Search for the cell housing the specified text and yield its (x, y) center coordinate. 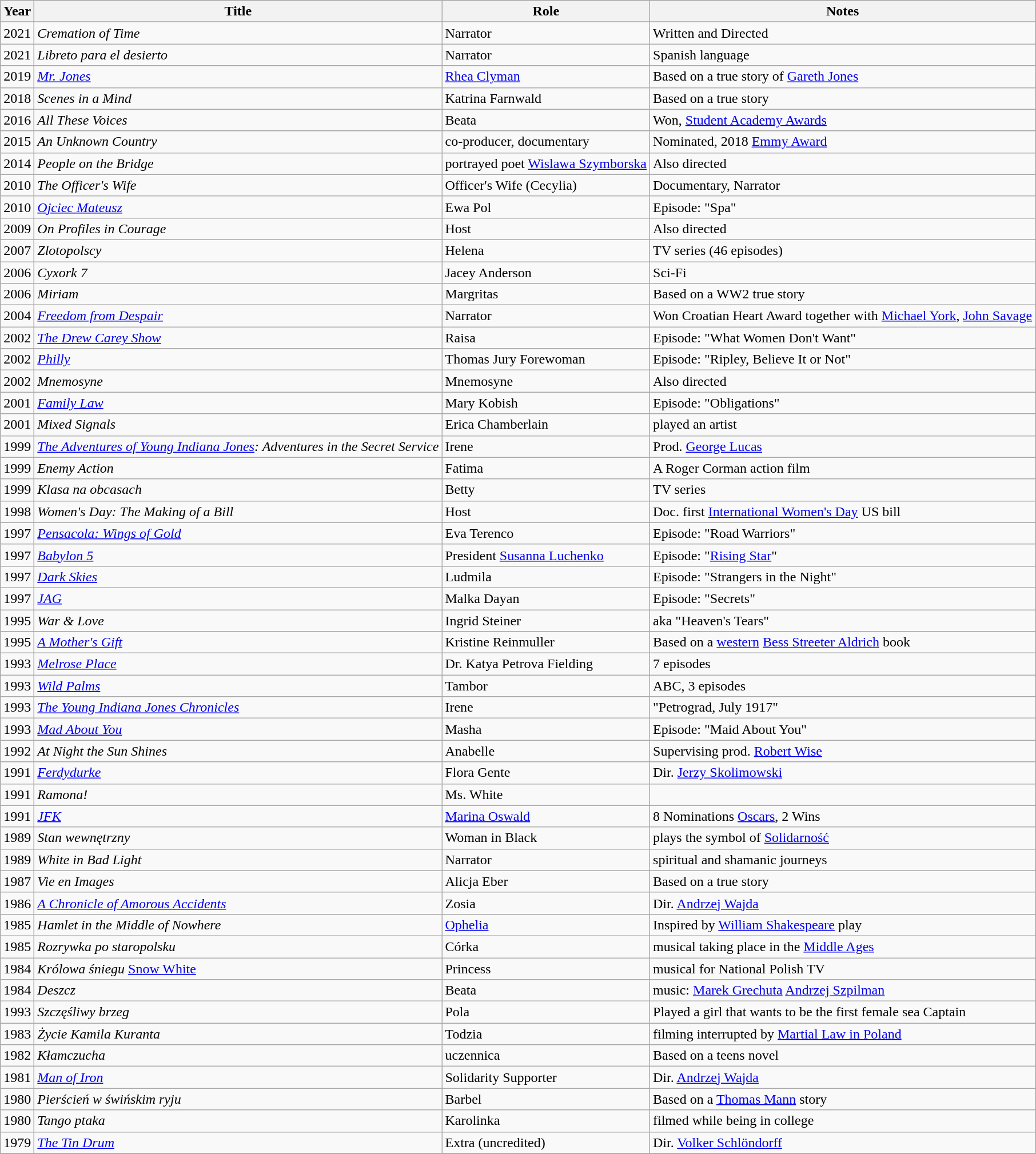
Kłamczucha (238, 1056)
2014 (17, 163)
Won, Student Academy Awards (843, 120)
Based on a true story of Gareth Jones (843, 77)
Babylon 5 (238, 555)
Episode: "Rising Star" (843, 555)
Based on a Thomas Mann story (843, 1099)
Helena (546, 250)
Ojciec Mateusz (238, 207)
Libreto para el desierto (238, 55)
2019 (17, 77)
JFK (238, 816)
Episode: "Maid About You" (843, 729)
Vie en Images (238, 881)
Eva Terenco (546, 533)
Masha (546, 729)
Cremation of Time (238, 33)
Written and Directed (843, 33)
2007 (17, 250)
Malka Dayan (546, 598)
Episode: "Spa" (843, 207)
Barbel (546, 1099)
All These Voices (238, 120)
Inspired by William Shakespeare play (843, 925)
Cyxork 7 (238, 273)
Prod. George Lucas (843, 446)
1992 (17, 751)
The Drew Carey Show (238, 338)
musical for National Polish TV (843, 969)
Flora Gente (546, 773)
Won Croatian Heart Award together with Michael York, John Savage (843, 316)
On Profiles in Courage (238, 229)
filming interrupted by Martial Law in Poland (843, 1034)
Year (17, 11)
Dr. Katya Petrova Fielding (546, 664)
spiritual and shamanic journeys (843, 860)
portrayed poet Wislawa Szymborska (546, 163)
1979 (17, 1143)
Princess (546, 969)
The Adventures of Young Indiana Jones: Adventures in the Secret Service (238, 446)
Freedom from Despair (238, 316)
Episode: "Road Warriors" (843, 533)
Tambor (546, 686)
Notes (843, 11)
Man of Iron (238, 1077)
Margritas (546, 294)
Melrose Place (238, 664)
Życie Kamila Kuranta (238, 1034)
Mary Kobish (546, 403)
Zlotopolscy (238, 250)
2009 (17, 229)
Episode: "What Women Don't Want" (843, 338)
1986 (17, 903)
ABC, 3 episodes (843, 686)
1998 (17, 512)
Córka (546, 947)
The Tin Drum (238, 1143)
Thomas Jury Forewoman (546, 360)
musical taking place in the Middle Ages (843, 947)
Solidarity Supporter (546, 1077)
TV series (46 episodes) (843, 250)
Based on a western Bess Streeter Aldrich book (843, 642)
1983 (17, 1034)
Spanish language (843, 55)
Mr. Jones (238, 77)
Pierścień w świńskim ryju (238, 1099)
Miriam (238, 294)
Królowa śniegu Snow White (238, 969)
Alicja Eber (546, 881)
Mad About You (238, 729)
Enemy Action (238, 468)
plays the symbol of Solidarność (843, 838)
Women's Day: The Making of a Bill (238, 512)
A Roger Corman action film (843, 468)
Based on a teens novel (843, 1056)
Fatima (546, 468)
Anabelle (546, 751)
2018 (17, 98)
Title (238, 11)
Nominated, 2018 Emmy Award (843, 142)
Dir. Volker Schlöndorff (843, 1143)
Mixed Signals (238, 425)
Jacey Anderson (546, 273)
8 Nominations Oscars, 2 Wins (843, 816)
Kristine Reinmuller (546, 642)
Sci-Fi (843, 273)
Marina Oswald (546, 816)
President Susanna Luchenko (546, 555)
Role (546, 11)
Rozrywka po staropolsku (238, 947)
played an artist (843, 425)
Doc. first International Women's Day US bill (843, 512)
Officer's Wife (Cecylia) (546, 185)
filmed while being in college (843, 1121)
The Officer's Wife (238, 185)
A Mother's Gift (238, 642)
Philly (238, 360)
TV series (843, 490)
Ewa Pol (546, 207)
A Chronicle of Amorous Accidents (238, 903)
Played a girl that wants to be the first female sea Captain (843, 1012)
Ferdydurke (238, 773)
Woman in Black (546, 838)
Ramona! (238, 794)
Episode: "Ripley, Believe It or Not" (843, 360)
aka "Heaven's Tears" (843, 620)
Katrina Farnwald (546, 98)
Ms. White (546, 794)
Based on a WW2 true story (843, 294)
Rhea Clyman (546, 77)
JAG (238, 598)
Erica Chamberlain (546, 425)
The Young Indiana Jones Chronicles (238, 708)
Pensacola: Wings of Gold (238, 533)
Dark Skies (238, 577)
An Unknown Country (238, 142)
Wild Palms (238, 686)
uczennica (546, 1056)
At Night the Sun Shines (238, 751)
music: Marek Grechuta Andrzej Szpilman (843, 991)
Ingrid Steiner (546, 620)
Szczęśliwy brzeg (238, 1012)
Zosia (546, 903)
Karolinka (546, 1121)
White in Bad Light (238, 860)
2004 (17, 316)
Dir. Jerzy Skolimowski (843, 773)
Episode: "Strangers in the Night" (843, 577)
Hamlet in the Middle of Nowhere (238, 925)
2015 (17, 142)
Betty (546, 490)
1987 (17, 881)
"Petrograd, July 1917" (843, 708)
People on the Bridge (238, 163)
1981 (17, 1077)
Scenes in a Mind (238, 98)
Episode: "Obligations" (843, 403)
Stan wewnętrzny (238, 838)
War & Love (238, 620)
Klasa na obcasach (238, 490)
Pola (546, 1012)
2016 (17, 120)
Tango ptaka (238, 1121)
Raisa (546, 338)
Ludmila (546, 577)
Documentary, Narrator (843, 185)
1982 (17, 1056)
Episode: "Secrets" (843, 598)
7 episodes (843, 664)
Ophelia (546, 925)
co-producer, documentary (546, 142)
Todzia (546, 1034)
Family Law (238, 403)
Extra (uncredited) (546, 1143)
Deszcz (238, 991)
Supervising prod. Robert Wise (843, 751)
